Detect which cell encompasses the target text, then output its (X, Y) center coordinate. 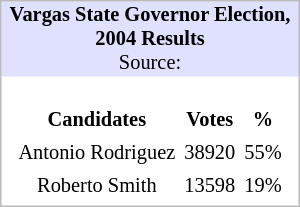
Votes (210, 120)
55% (263, 152)
38920 (210, 152)
13598 (210, 186)
Candidates (97, 120)
19% (263, 186)
Vargas State Governor Election, 2004 ResultsSource: (150, 39)
Roberto Smith (97, 186)
Antonio Rodriguez (97, 152)
Candidates Votes % Antonio Rodriguez 38920 55% Roberto Smith 13598 19% (150, 141)
% (263, 120)
